Provide the (x, y) coordinate of the cell's center where the given text is located.  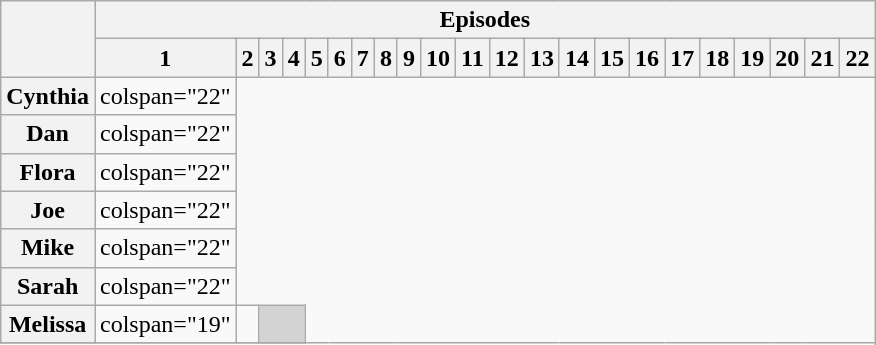
20 (788, 58)
11 (473, 58)
3 (270, 58)
6 (340, 58)
17 (682, 58)
9 (408, 58)
19 (752, 58)
5 (316, 58)
4 (294, 58)
10 (438, 58)
Cynthia (48, 96)
13 (542, 58)
Melissa (48, 324)
colspan="19" (165, 324)
14 (576, 58)
Episodes (484, 20)
8 (386, 58)
1 (165, 58)
Sarah (48, 286)
21 (822, 58)
Mike (48, 248)
22 (858, 58)
16 (648, 58)
Dan (48, 134)
2 (248, 58)
7 (362, 58)
15 (612, 58)
12 (506, 58)
Joe (48, 210)
Flora (48, 172)
18 (718, 58)
